Identify which cell holds the provided text, then report its [X, Y] central coordinate. 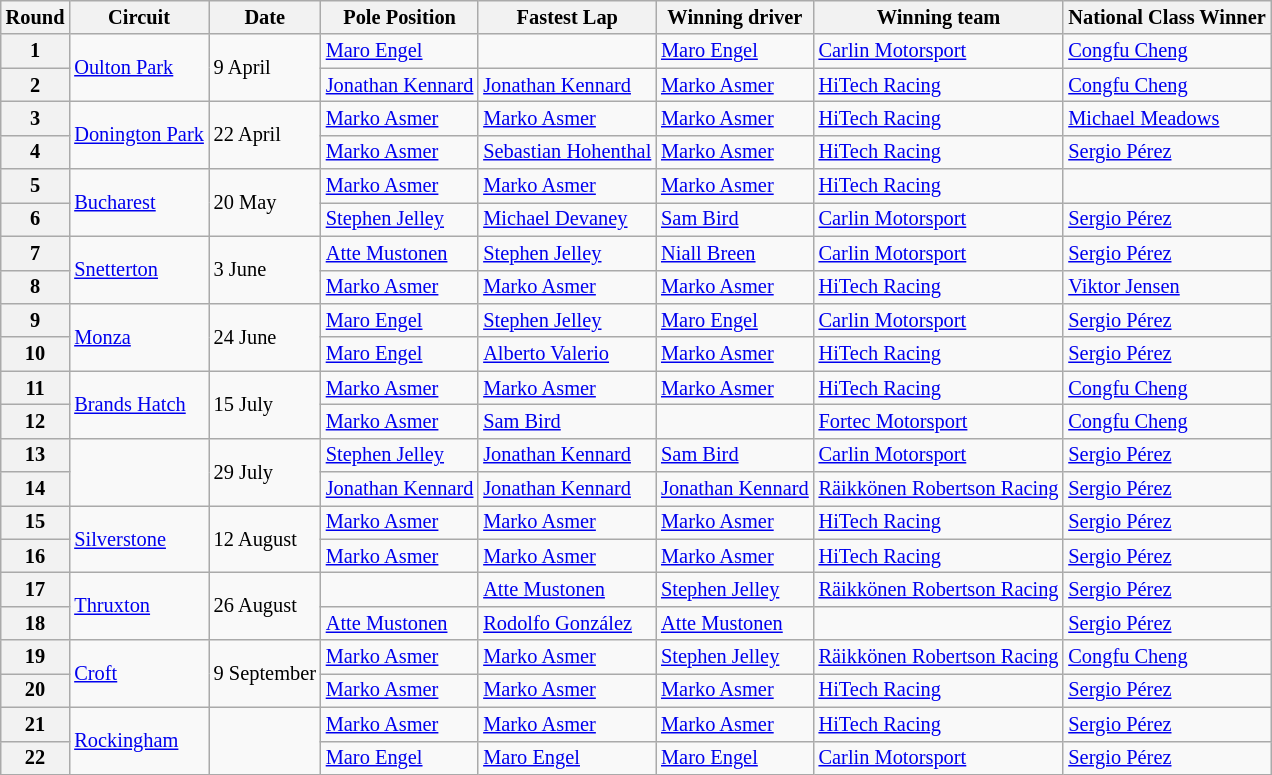
21 [36, 724]
Brands Hatch [138, 404]
Viktor Jensen [1166, 287]
7 [36, 253]
10 [36, 354]
6 [36, 219]
Alberto Valerio [567, 354]
8 [36, 287]
9 September [265, 674]
Silverstone [138, 538]
Circuit [138, 17]
15 July [265, 404]
22 [36, 758]
Winning driver [734, 17]
20 [36, 690]
Oulton Park [138, 68]
9 [36, 320]
12 August [265, 538]
Donington Park [138, 134]
Monza [138, 336]
3 [36, 118]
Rodolfo González [567, 623]
12 [36, 421]
Croft [138, 674]
13 [36, 455]
Sebastian Hohenthal [567, 152]
15 [36, 522]
5 [36, 186]
Winning team [939, 17]
Pole Position [400, 17]
Michael Devaney [567, 219]
14 [36, 489]
Fastest Lap [567, 17]
19 [36, 657]
Bucharest [138, 202]
Snetterton [138, 270]
Niall Breen [734, 253]
2 [36, 85]
20 May [265, 202]
Thruxton [138, 606]
9 April [265, 68]
11 [36, 388]
26 August [265, 606]
18 [36, 623]
Michael Meadows [1166, 118]
22 April [265, 134]
Date [265, 17]
24 June [265, 336]
1 [36, 51]
National Class Winner [1166, 17]
Fortec Motorsport [939, 421]
Rockingham [138, 740]
29 July [265, 472]
4 [36, 152]
16 [36, 556]
Round [36, 17]
3 June [265, 270]
17 [36, 589]
